Provide the [X, Y] coordinate of the cell's center where the given text is located.  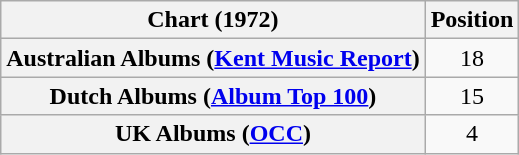
4 [472, 134]
15 [472, 96]
Position [472, 20]
Australian Albums (Kent Music Report) [213, 58]
Chart (1972) [213, 20]
18 [472, 58]
Dutch Albums (Album Top 100) [213, 96]
UK Albums (OCC) [213, 134]
